Pinpoint the cell where the given text exists, returning its (X, Y) midpoint coordinate. 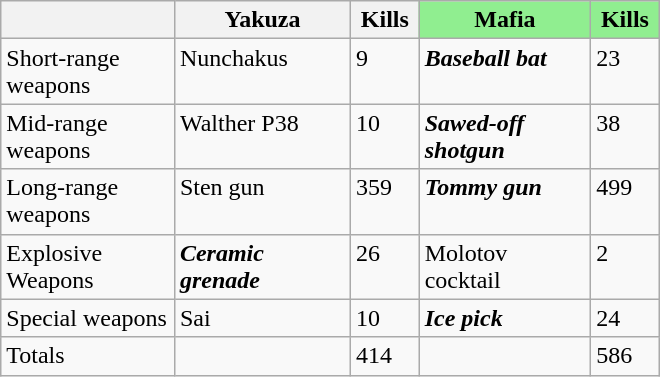
Ceramic grenade (262, 266)
Yakuza (262, 20)
Walther P38 (262, 136)
Short-range weapons (88, 72)
38 (626, 136)
Baseball bat (504, 72)
2 (626, 266)
Totals (88, 356)
9 (386, 72)
414 (386, 356)
499 (626, 202)
586 (626, 356)
Ice pick (504, 318)
Tommy gun (504, 202)
Explosive Weapons (88, 266)
Sai (262, 318)
Mid-range weapons (88, 136)
Sten gun (262, 202)
26 (386, 266)
Molotov cocktail (504, 266)
24 (626, 318)
Special weapons (88, 318)
Nunchakus (262, 72)
Long-range weapons (88, 202)
359 (386, 202)
Mafia (504, 20)
23 (626, 72)
Sawed-off shotgun (504, 136)
